Capture the cell that displays the provided text and extract its (X, Y) central coordinate. 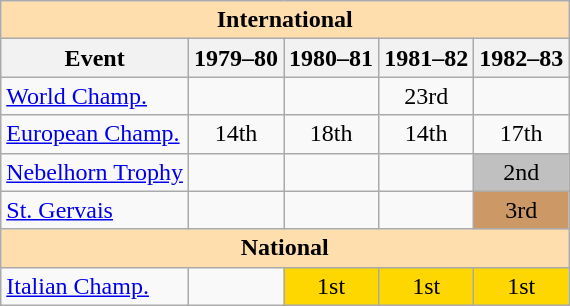
1981–82 (426, 58)
European Champ. (95, 134)
1979–80 (236, 58)
1982–83 (522, 58)
23rd (426, 96)
Italian Champ. (95, 286)
International (285, 20)
3rd (522, 210)
Event (95, 58)
18th (332, 134)
Nebelhorn Trophy (95, 172)
17th (522, 134)
1980–81 (332, 58)
2nd (522, 172)
National (285, 248)
St. Gervais (95, 210)
World Champ. (95, 96)
